Provide the (x, y) coordinate of the cell's center where the given text is located.  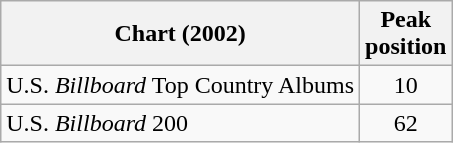
10 (406, 85)
Peakposition (406, 34)
U.S. Billboard 200 (180, 123)
U.S. Billboard Top Country Albums (180, 85)
Chart (2002) (180, 34)
62 (406, 123)
